Determine the (X, Y) coordinate at the center of the cell enclosing the given text.  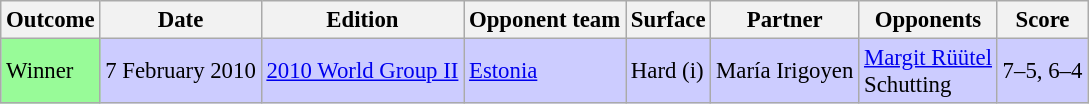
Hard (i) (668, 72)
7 February 2010 (180, 72)
Margit Rüütel Schutting (928, 72)
7–5, 6–4 (1042, 72)
Surface (668, 20)
Estonia (545, 72)
Outcome (50, 20)
Opponent team (545, 20)
Winner (50, 72)
Opponents (928, 20)
Edition (362, 20)
2010 World Group II (362, 72)
Date (180, 20)
Score (1042, 20)
María Irigoyen (785, 72)
Partner (785, 20)
